Pinpoint the cell where the given text exists, returning its [x, y] midpoint coordinate. 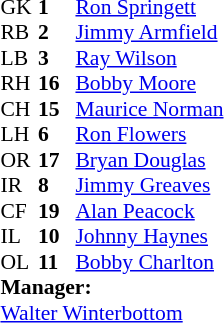
Johnny Haynes [149, 237]
2 [57, 33]
Maurice Norman [149, 109]
RB [19, 33]
OL [19, 262]
16 [57, 83]
Bryan Douglas [149, 160]
6 [57, 135]
IR [19, 185]
LH [19, 135]
Bobby Charlton [149, 262]
Jimmy Greaves [149, 185]
17 [57, 160]
10 [57, 237]
CH [19, 109]
Alan Peacock [149, 211]
CF [19, 211]
RH [19, 83]
Ray Wilson [149, 58]
Ron Flowers [149, 135]
IL [19, 237]
3 [57, 58]
11 [57, 262]
Bobby Moore [149, 83]
15 [57, 109]
Jimmy Armfield [149, 33]
8 [57, 185]
Manager: [112, 287]
LB [19, 58]
OR [19, 160]
19 [57, 211]
